Locate the cell with the specified text and output its (x, y) center coordinate. 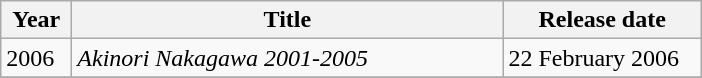
Akinori Nakagawa 2001-2005 (288, 58)
22 February 2006 (602, 58)
Title (288, 20)
Year (36, 20)
Release date (602, 20)
2006 (36, 58)
